Return [x, y] of the center of cell containing provided text 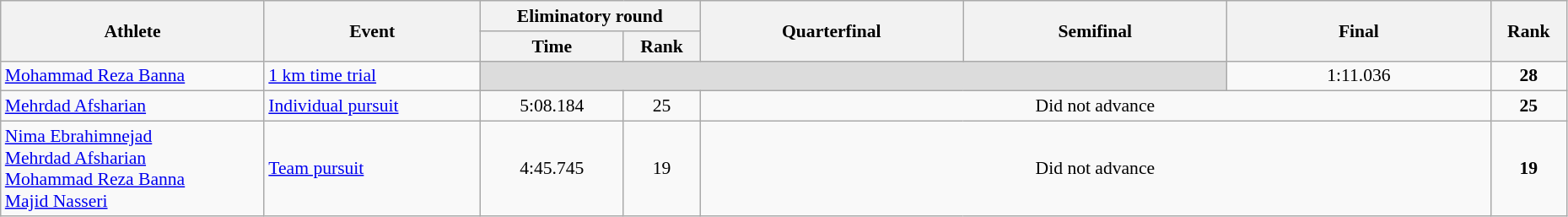
5:08.184 [552, 106]
Time [552, 46]
Eliminatory round [590, 16]
Final [1360, 30]
Event [372, 30]
Semifinal [1095, 30]
Athlete [133, 30]
4:45.745 [552, 169]
Team pursuit [372, 169]
Individual pursuit [372, 106]
Mehrdad Afsharian [133, 106]
Quarterfinal [832, 30]
1 km time trial [372, 76]
Mohammad Reza Banna [133, 76]
1:11.036 [1360, 76]
Nima EbrahimnejadMehrdad AfsharianMohammad Reza BannaMajid Nasseri [133, 169]
28 [1528, 76]
